Capture the cell that displays the provided text and extract its [X, Y] central coordinate. 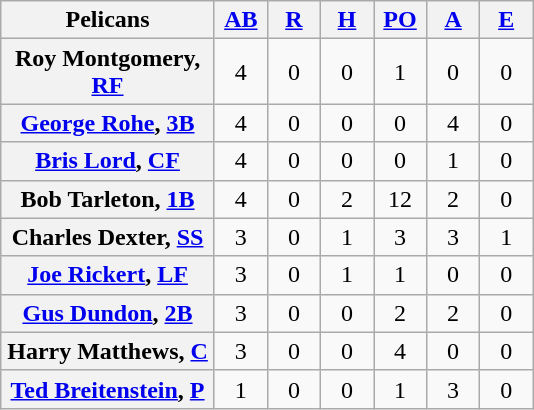
Harry Matthews, C [108, 351]
Charles Dexter, SS [108, 237]
Roy Montgomery, RF [108, 72]
Ted Breitenstein, P [108, 389]
George Rohe, 3B [108, 123]
PO [400, 20]
E [506, 20]
AB [240, 20]
A [454, 20]
Bob Tarleton, 1B [108, 199]
12 [400, 199]
R [294, 20]
Pelicans [108, 20]
H [346, 20]
Joe Rickert, LF [108, 275]
Gus Dundon, 2B [108, 313]
Bris Lord, CF [108, 161]
